Scan for the cell matching the given text and deliver its [X, Y] coordinate at center. 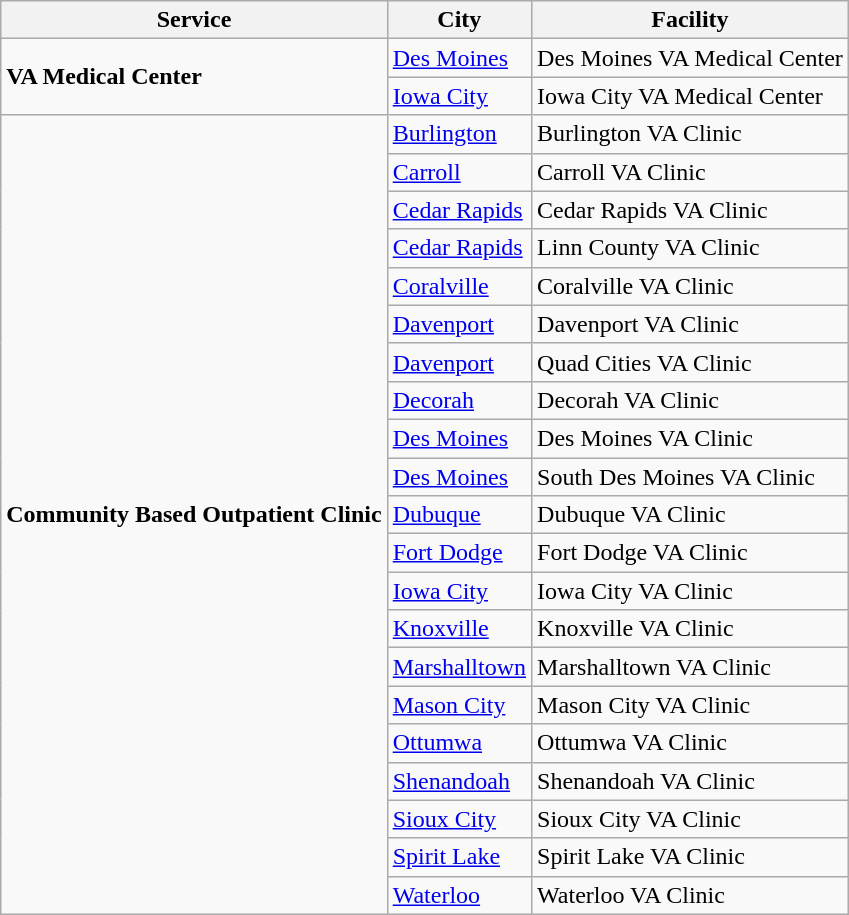
Carroll VA Clinic [690, 172]
Knoxville VA Clinic [690, 629]
Ottumwa VA Clinic [690, 743]
Dubuque [459, 515]
Burlington [459, 134]
Mason City VA Clinic [690, 705]
Coralville [459, 286]
Community Based Outpatient Clinic [194, 514]
Marshalltown VA Clinic [690, 667]
Service [194, 20]
Des Moines VA Clinic [690, 438]
Shenandoah VA Clinic [690, 781]
Facility [690, 20]
Knoxville [459, 629]
Ottumwa [459, 743]
Carroll [459, 172]
Waterloo [459, 895]
Waterloo VA Clinic [690, 895]
Coralville VA Clinic [690, 286]
Mason City [459, 705]
Decorah [459, 400]
Quad Cities VA Clinic [690, 362]
Decorah VA Clinic [690, 400]
Burlington VA Clinic [690, 134]
Iowa City VA Medical Center [690, 96]
Shenandoah [459, 781]
City [459, 20]
Dubuque VA Clinic [690, 515]
Fort Dodge [459, 553]
Spirit Lake [459, 857]
Sioux City VA Clinic [690, 819]
Iowa City VA Clinic [690, 591]
Davenport VA Clinic [690, 324]
Cedar Rapids VA Clinic [690, 210]
VA Medical Center [194, 77]
Fort Dodge VA Clinic [690, 553]
South Des Moines VA Clinic [690, 477]
Des Moines VA Medical Center [690, 58]
Spirit Lake VA Clinic [690, 857]
Linn County VA Clinic [690, 248]
Sioux City [459, 819]
Marshalltown [459, 667]
